Detect which cell encompasses the target text, then output its (X, Y) center coordinate. 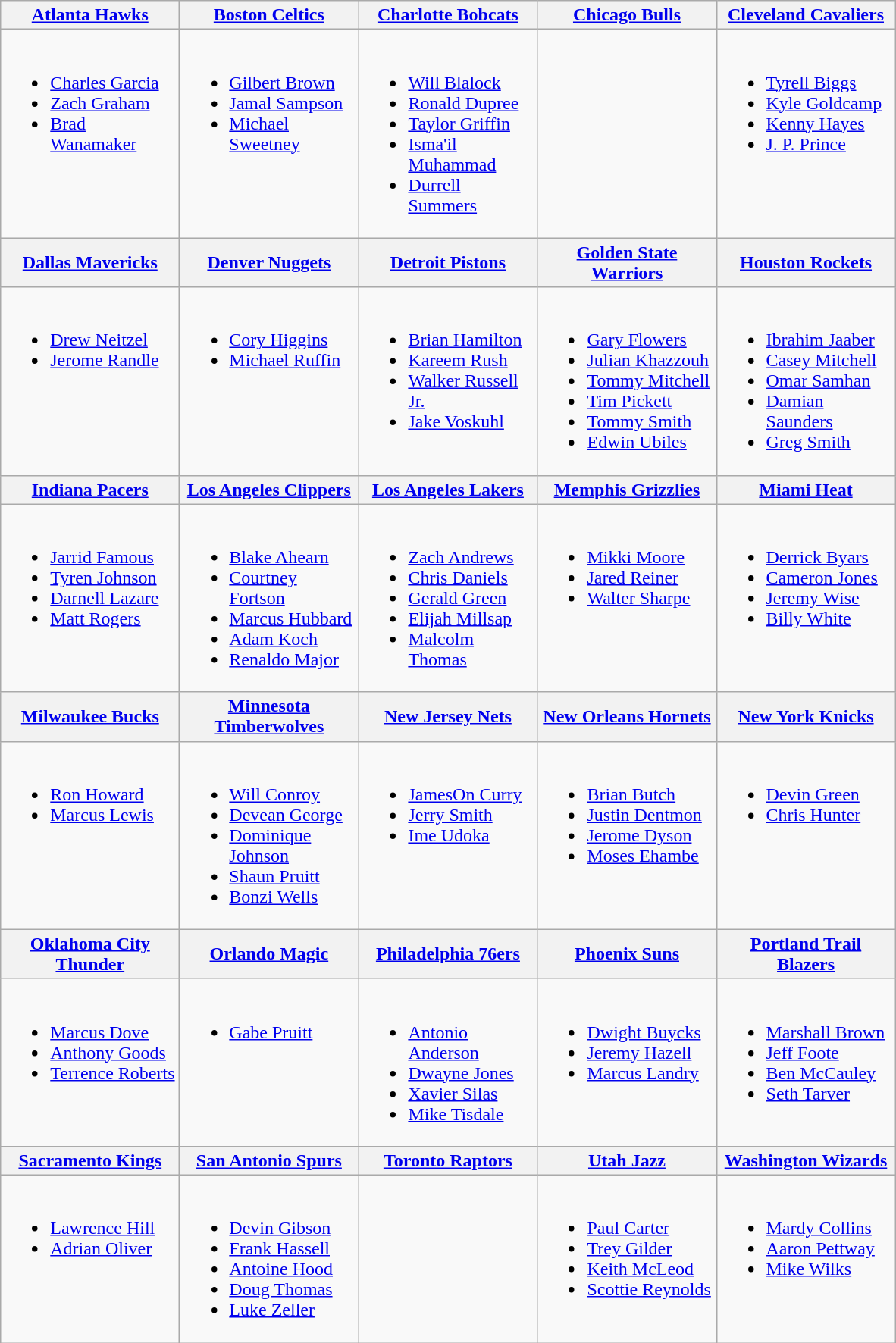
Golden State Warriors (627, 262)
Oklahoma City Thunder (90, 953)
Will ConroyDevean GeorgeDominique JohnsonShaun PruittBonzi Wells (269, 835)
Miami Heat (806, 490)
Gabe Pruitt (269, 1063)
Antonio AndersonDwayne JonesXavier SilasMike Tisdale (448, 1063)
Los Angeles Clippers (269, 490)
Dwight BuycksJeremy HazellMarcus Landry (627, 1063)
San Antonio Spurs (269, 1160)
Boston Celtics (269, 15)
Ibrahim JaaberCasey MitchellOmar SamhanDamian SaundersGreg Smith (806, 381)
Minnesota Timberwolves (269, 717)
Derrick ByarsCameron JonesJeremy WiseBilly White (806, 598)
Devin GreenChris Hunter (806, 835)
Philadelphia 76ers (448, 953)
Paul CarterTrey GilderKeith McLeodScottie Reynolds (627, 1258)
Atlanta Hawks (90, 15)
New Orleans Hornets (627, 717)
Phoenix Suns (627, 953)
Denver Nuggets (269, 262)
Mardy CollinsAaron PettwayMike Wilks (806, 1258)
Houston Rockets (806, 262)
Tyrell BiggsKyle GoldcampKenny HayesJ. P. Prince (806, 133)
Marcus DoveAnthony GoodsTerrence Roberts (90, 1063)
Sacramento Kings (90, 1160)
New Jersey Nets (448, 717)
JamesOn CurryJerry SmithIme Udoka (448, 835)
Charlotte Bobcats (448, 15)
Charles GarciaZach GrahamBrad Wanamaker (90, 133)
New York Knicks (806, 717)
Cleveland Cavaliers (806, 15)
Utah Jazz (627, 1160)
Zach AndrewsChris DanielsGerald GreenElijah MillsapMalcolm Thomas (448, 598)
Chicago Bulls (627, 15)
Washington Wizards (806, 1160)
Brian ButchJustin DentmonJerome DysonMoses Ehambe (627, 835)
Will BlalockRonald DupreeTaylor GriffinIsma'il MuhammadDurrell Summers (448, 133)
Los Angeles Lakers (448, 490)
Cory HigginsMichael Ruffin (269, 381)
Brian HamiltonKareem RushWalker Russell Jr.Jake Voskuhl (448, 381)
Gilbert BrownJamal SampsonMichael Sweetney (269, 133)
Milwaukee Bucks (90, 717)
Mikki MooreJared ReinerWalter Sharpe (627, 598)
Blake AhearnCourtney FortsonMarcus HubbardAdam KochRenaldo Major (269, 598)
Indiana Pacers (90, 490)
Detroit Pistons (448, 262)
Portland Trail Blazers (806, 953)
Marshall BrownJeff FooteBen McCauleySeth Tarver (806, 1063)
Toronto Raptors (448, 1160)
Dallas Mavericks (90, 262)
Ron HowardMarcus Lewis (90, 835)
Drew NeitzelJerome Randle (90, 381)
Memphis Grizzlies (627, 490)
Orlando Magic (269, 953)
Gary FlowersJulian KhazzouhTommy MitchellTim PickettTommy SmithEdwin Ubiles (627, 381)
Jarrid FamousTyren JohnsonDarnell LazareMatt Rogers (90, 598)
Devin GibsonFrank HassellAntoine HoodDoug ThomasLuke Zeller (269, 1258)
Lawrence HillAdrian Oliver (90, 1258)
